Capture the cell that displays the provided text and extract its [x, y] central coordinate. 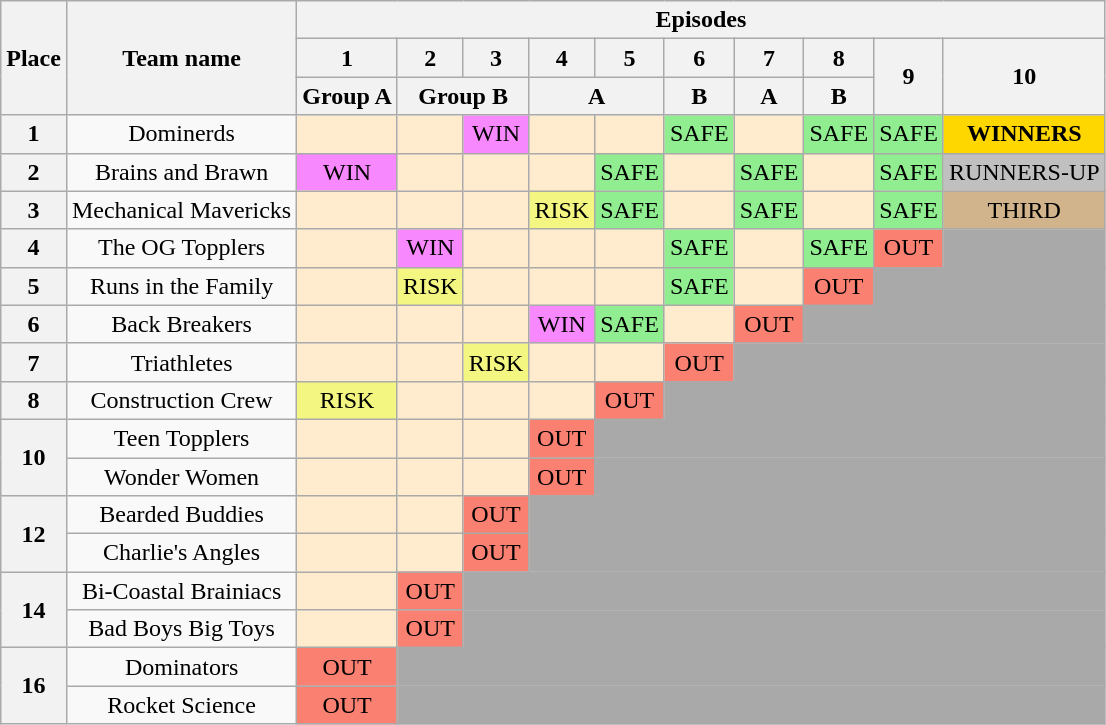
Group A [348, 96]
Brains and Brawn [181, 172]
WINNERS [1024, 134]
Bi-Coastal Brainiacs [181, 591]
Rocket Science [181, 705]
Wonder Women [181, 477]
Teen Topplers [181, 438]
THIRD [1024, 210]
Back Breakers [181, 324]
Dominators [181, 667]
Place [34, 58]
Mechanical Mavericks [181, 210]
RUNNERS-UP [1024, 172]
Team name [181, 58]
Triathletes [181, 362]
16 [34, 686]
12 [34, 534]
14 [34, 610]
Construction Crew [181, 400]
Group B [462, 96]
Bearded Buddies [181, 515]
Episodes [701, 20]
The OG Topplers [181, 248]
Runs in the Family [181, 286]
Bad Boys Big Toys [181, 629]
9 [909, 77]
Charlie's Angles [181, 553]
Dominerds [181, 134]
